Identify which cell holds the provided text, then report its [X, Y] central coordinate. 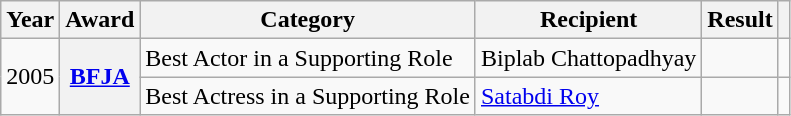
2005 [30, 77]
Year [30, 20]
Best Actress in a Supporting Role [308, 96]
Category [308, 20]
Recipient [588, 20]
Award [100, 20]
Result [740, 20]
Best Actor in a Supporting Role [308, 58]
Biplab Chattopadhyay [588, 58]
BFJA [100, 77]
Satabdi Roy [588, 96]
